Pinpoint the cell where the given text exists, returning its (X, Y) midpoint coordinate. 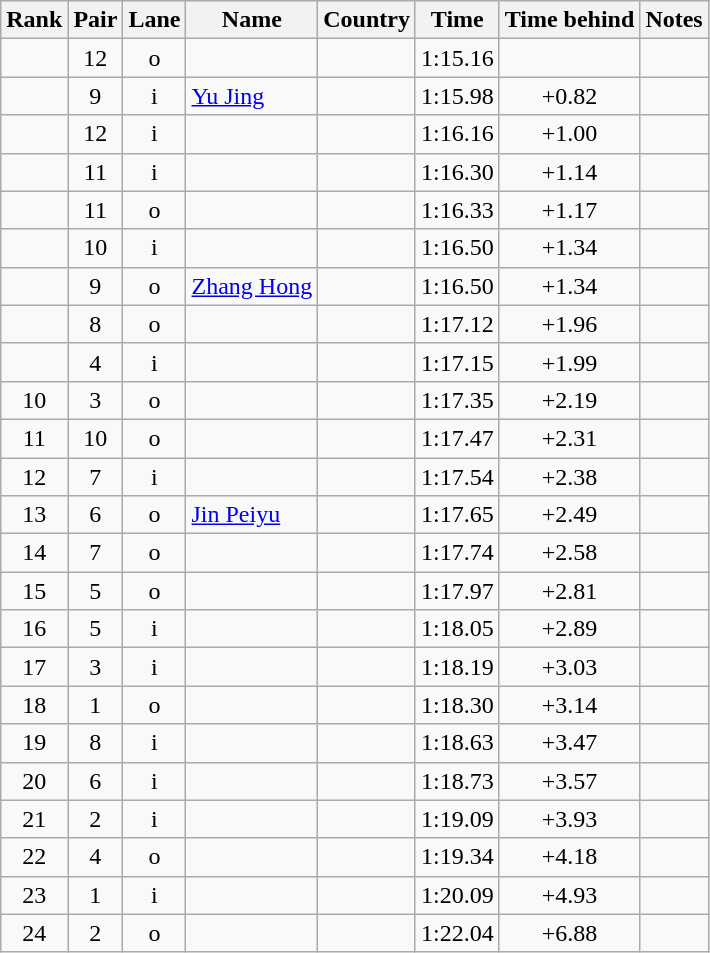
1:18.05 (457, 629)
1:15.98 (457, 96)
1:16.30 (457, 172)
Jin Peiyu (252, 515)
15 (34, 591)
Notes (674, 20)
1:19.09 (457, 819)
17 (34, 667)
Yu Jing (252, 96)
1:18.63 (457, 743)
+1.17 (570, 210)
+6.88 (570, 933)
1:22.04 (457, 933)
+3.03 (570, 667)
18 (34, 705)
+4.93 (570, 895)
Pair (96, 20)
+2.89 (570, 629)
+1.99 (570, 362)
+1.14 (570, 172)
1:20.09 (457, 895)
1:16.16 (457, 134)
1:19.34 (457, 857)
1:17.35 (457, 400)
+1.96 (570, 324)
1:17.47 (457, 438)
16 (34, 629)
+2.38 (570, 477)
+2.31 (570, 438)
Rank (34, 20)
1:16.33 (457, 210)
Time (457, 20)
1:18.30 (457, 705)
+2.19 (570, 400)
+4.18 (570, 857)
Time behind (570, 20)
20 (34, 781)
23 (34, 895)
1:15.16 (457, 58)
+3.14 (570, 705)
1:17.54 (457, 477)
21 (34, 819)
1:17.74 (457, 553)
+3.47 (570, 743)
+3.93 (570, 819)
1:18.19 (457, 667)
Name (252, 20)
+2.58 (570, 553)
1:18.73 (457, 781)
+2.81 (570, 591)
1:17.97 (457, 591)
Zhang Hong (252, 286)
1:17.15 (457, 362)
+3.57 (570, 781)
19 (34, 743)
+0.82 (570, 96)
1:17.12 (457, 324)
Lane (154, 20)
1:17.65 (457, 515)
14 (34, 553)
Country (367, 20)
24 (34, 933)
13 (34, 515)
+2.49 (570, 515)
+1.00 (570, 134)
22 (34, 857)
